Search for the cell housing the specified text and yield its [x, y] center coordinate. 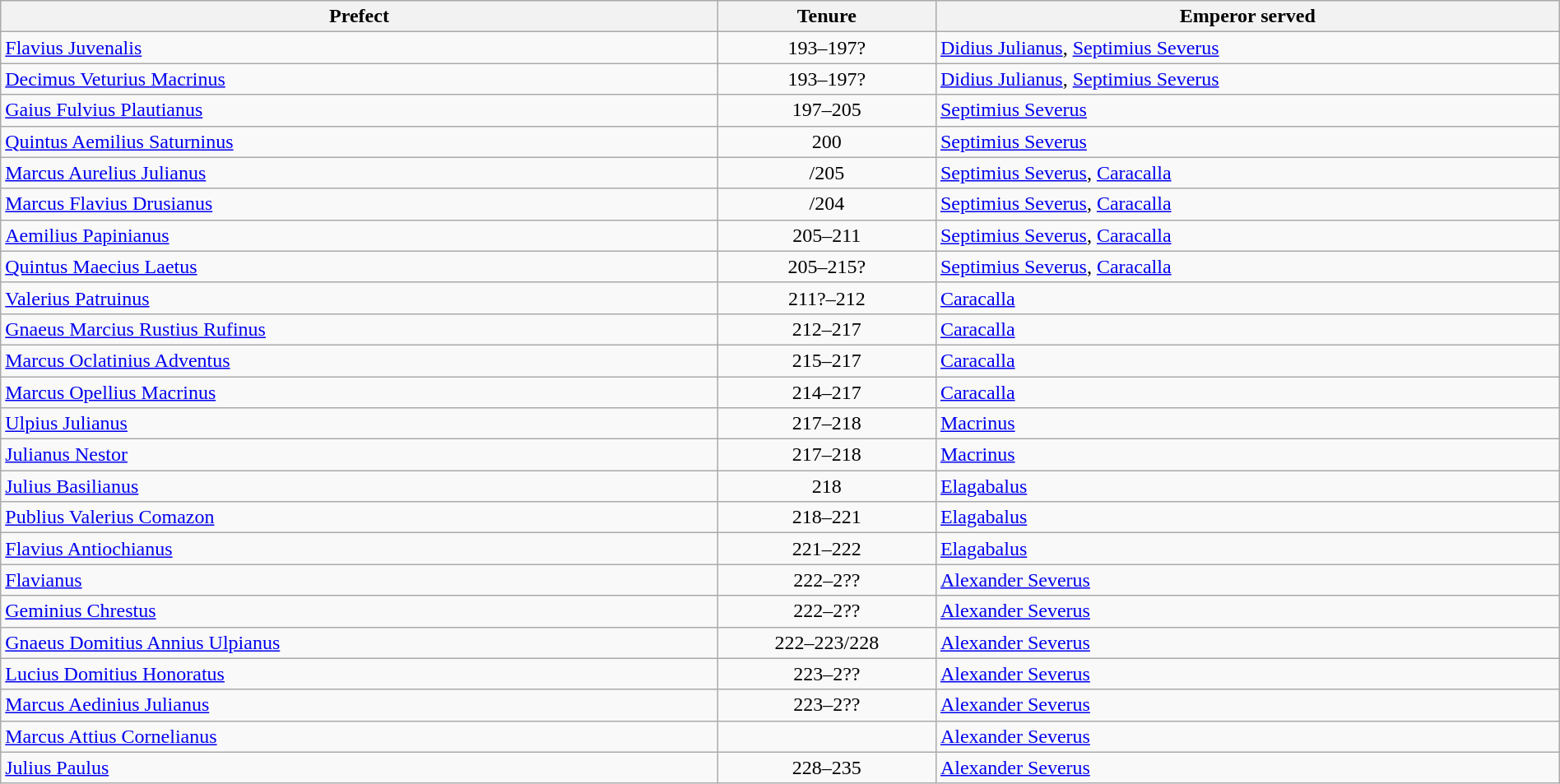
228–235 [826, 768]
/205 [826, 173]
200 [826, 141]
Gnaeus Marcius Rustius Rufinus [359, 329]
Marcus Attius Cornelianus [359, 736]
Aemilius Papinianus [359, 235]
Ulpius Julianus [359, 424]
Julius Paulus [359, 768]
215–217 [826, 360]
221–222 [826, 549]
Emperor served [1247, 16]
211?–212 [826, 298]
Marcus Flavius Drusianus [359, 204]
Quintus Aemilius Saturninus [359, 141]
Gnaeus Domitius Annius Ulpianus [359, 643]
Valerius Patruinus [359, 298]
Publius Valerius Comazon [359, 517]
212–217 [826, 329]
Quintus Maecius Laetus [359, 267]
Flavius Antiochianus [359, 549]
197–205 [826, 110]
Marcus Opellius Macrinus [359, 392]
Prefect [359, 16]
218 [826, 486]
Marcus Aurelius Julianus [359, 173]
Decimus Veturius Macrinus [359, 79]
Tenure [826, 16]
Marcus Aedinius Julianus [359, 705]
Gaius Fulvius Plautianus [359, 110]
222–223/228 [826, 643]
Flavianus [359, 580]
Geminius Chrestus [359, 611]
218–221 [826, 517]
205–215? [826, 267]
205–211 [826, 235]
Julianus Nestor [359, 455]
/204 [826, 204]
Flavius Juvenalis [359, 48]
Lucius Domitius Honoratus [359, 674]
Julius Basilianus [359, 486]
214–217 [826, 392]
Marcus Oclatinius Adventus [359, 360]
